Detect which cell encompasses the target text, then output its (X, Y) center coordinate. 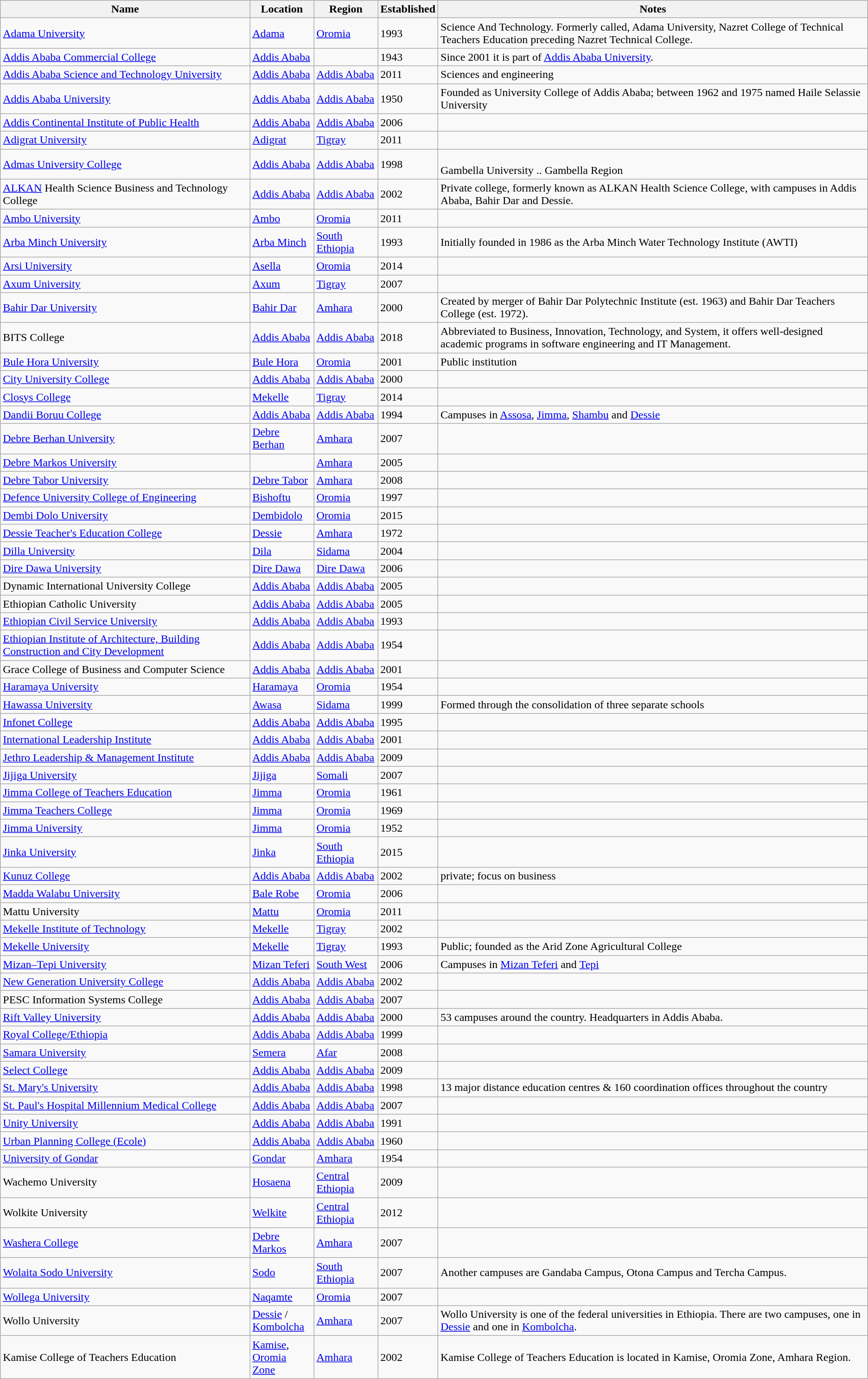
1961 (408, 793)
Public institution (653, 362)
Dembi Dolo University (125, 515)
Formed through the consolidation of three separate schools (653, 705)
Adama (282, 33)
Dila (282, 551)
Jijiga University (125, 775)
Debre Markos University (125, 462)
Mizan Teferi (282, 964)
Dynamic International University College (125, 586)
New Generation University College (125, 982)
53 campuses around the country. Headquarters in Addis Ababa. (653, 1017)
Bahir Dar (282, 308)
Sodo (282, 1273)
2012 (408, 1212)
Royal College/Ethiopia (125, 1035)
Ethiopian Civil Service University (125, 622)
Wollo University is one of the federal universities in Ethiopia. There are two campuses, one in Dessie and one in Kombolcha. (653, 1321)
Campuses in Mizan Teferi and Tepi (653, 964)
1994 (408, 415)
Public; founded as the Arid Zone Agricultural College (653, 947)
Wollega University (125, 1297)
Addis Continental Institute of Public Health (125, 122)
Mekelle University (125, 947)
Bale Robe (282, 893)
Ethiopian Institute of Architecture, Building Construction and City Development (125, 646)
1995 (408, 722)
Bahir Dar University (125, 308)
Mattu (282, 911)
Jijiga (282, 775)
Jethro Leadership & Management Institute (125, 757)
Region (346, 9)
1972 (408, 533)
Ambo University (125, 218)
Wolaita Sodo University (125, 1273)
Dessie /Kombolcha (282, 1321)
13 major distance education centres & 160 coordination offices throughout the country (653, 1088)
1952 (408, 828)
Another campuses are Gandaba Campus, Otona Campus and Tercha Campus. (653, 1273)
Ethiopian Catholic University (125, 603)
2018 (408, 338)
Axum University (125, 283)
Haramaya University (125, 687)
Haramaya (282, 687)
Created by merger of Bahir Dar Polytechnic Institute (est. 1963) and Bahir Dar Teachers College (est. 1972). (653, 308)
Debre Berhan University (125, 439)
Axum (282, 283)
Kunuz College (125, 876)
Jinka University (125, 852)
Debre Tabor University (125, 480)
Mizan–Tepi University (125, 964)
Name (125, 9)
Dandii Boruu College (125, 415)
Private college, formerly known as ALKAN Health Science College, with campuses in Addis Ababa, Bahir Dar and Dessie. (653, 194)
Defence University College of Engineering (125, 498)
Unity University (125, 1123)
BITS College (125, 338)
Since 2001 it is part of Addis Ababa University. (653, 57)
Asella (282, 266)
Arba Minch (282, 242)
City University College (125, 379)
Jimma College of Teachers Education (125, 793)
private; focus on business (653, 876)
Jimma Teachers College (125, 810)
1969 (408, 810)
Bule Hora (282, 362)
Wolkite University (125, 1212)
1960 (408, 1141)
PESC Information Systems College (125, 1000)
Samara University (125, 1052)
Select College (125, 1070)
Kamise College of Teachers Education (125, 1357)
Urban Planning College (Ecole) (125, 1141)
Awasa (282, 705)
Washera College (125, 1243)
Addis Ababa University (125, 98)
Hawassa University (125, 705)
Afar (346, 1052)
Rift Valley University (125, 1017)
Abbreviated to Business, Innovation, Technology, and System, it offers well-designed academic programs in software engineering and IT Management. (653, 338)
ALKAN Health Science Business and Technology College (125, 194)
Location (282, 9)
Gambella University .. Gambella Region (653, 164)
University of Gondar (125, 1158)
Bule Hora University (125, 362)
Established (408, 9)
Hosaena (282, 1182)
Dessie Teacher's Education College (125, 533)
Arba Minch University (125, 242)
Welkite (282, 1212)
International Leadership Institute (125, 740)
Madda Walabu University (125, 893)
Closys College (125, 397)
Semera (282, 1052)
Adigrat (282, 140)
Addis Ababa Science and Technology University (125, 75)
South West (346, 964)
Kamise,Oromia Zone (282, 1357)
Debre Markos (282, 1243)
Bishoftu (282, 498)
St. Paul's Hospital Millennium Medical College (125, 1105)
Infonet College (125, 722)
Kamise College of Teachers Education is located in Kamise, Oromia Zone, Amhara Region. (653, 1357)
Adama University (125, 33)
2004 (408, 551)
1943 (408, 57)
Debre Tabor (282, 480)
Wollo University (125, 1321)
Dessie (282, 533)
Mattu University (125, 911)
Naqamte (282, 1297)
1991 (408, 1123)
Campuses in Assosa, Jimma, Shambu and Dessie (653, 415)
Debre Berhan (282, 439)
Initially founded in 1986 as the Arba Minch Water Technology Institute (AWTI) (653, 242)
Wachemo University (125, 1182)
Arsi University (125, 266)
Dembidolo (282, 515)
Dilla University (125, 551)
Mekelle Institute of Technology (125, 929)
Science And Technology. Formerly called, Adama University, Nazret College of Technical Teachers Education preceding Nazret Technical College. (653, 33)
Dire Dawa University (125, 568)
Ambo (282, 218)
Sciences and engineering (653, 75)
Notes (653, 9)
Addis Ababa Commercial College (125, 57)
Somali (346, 775)
Jimma University (125, 828)
1950 (408, 98)
Jinka (282, 852)
Admas University College (125, 164)
Adigrat University (125, 140)
1997 (408, 498)
Gondar (282, 1158)
Grace College of Business and Computer Science (125, 669)
Founded as University College of Addis Ababa; between 1962 and 1975 named Haile Selassie University (653, 98)
St. Mary's University (125, 1088)
